Extract the (X, Y) coordinate from the center of the cell holding the provided text.  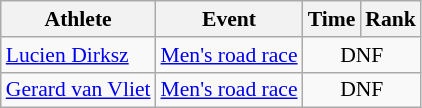
Rank (390, 19)
Event (230, 19)
Time (332, 19)
Athlete (78, 19)
Gerard van Vliet (78, 90)
Lucien Dirksz (78, 55)
